Identify which cell holds the provided text, then report its [X, Y] central coordinate. 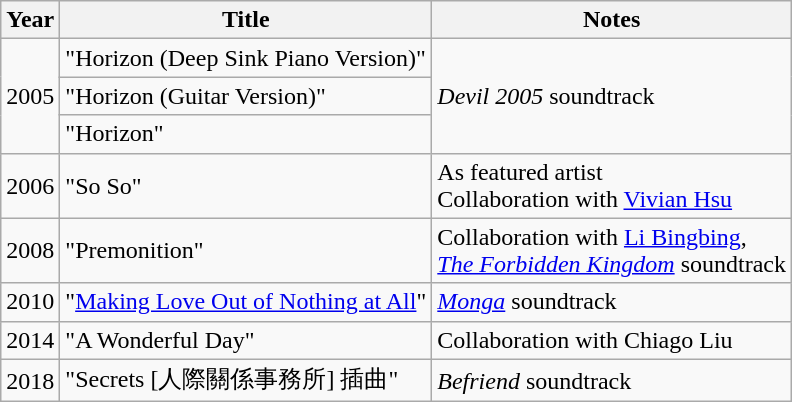
"Horizon (Guitar Version)" [246, 96]
2005 [30, 96]
"Making Love Out of Nothing at All" [246, 302]
"Secrets [人際關係事務所] 插曲" [246, 380]
2018 [30, 380]
"So So" [246, 186]
Notes [612, 20]
"Horizon" [246, 134]
2008 [30, 250]
"Premonition" [246, 250]
"Horizon (Deep Sink Piano Version)" [246, 58]
2014 [30, 340]
Monga soundtrack [612, 302]
Collaboration with Chiago Liu [612, 340]
Collaboration with Li Bingbing,The Forbidden Kingdom soundtrack [612, 250]
Title [246, 20]
2006 [30, 186]
As featured artistCollaboration with Vivian Hsu [612, 186]
"A Wonderful Day" [246, 340]
Devil 2005 soundtrack [612, 96]
Year [30, 20]
2010 [30, 302]
Befriend soundtrack [612, 380]
